Search for the cell housing the specified text and yield its [X, Y] center coordinate. 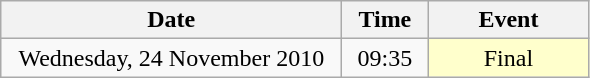
Time [385, 20]
Date [172, 20]
Event [508, 20]
09:35 [385, 58]
Wednesday, 24 November 2010 [172, 58]
Final [508, 58]
